Return (x, y) of the center of cell containing provided text 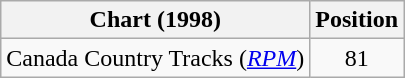
Canada Country Tracks (RPM) (156, 58)
Position (357, 20)
Chart (1998) (156, 20)
81 (357, 58)
